Detect which cell encompasses the target text, then output its [X, Y] center coordinate. 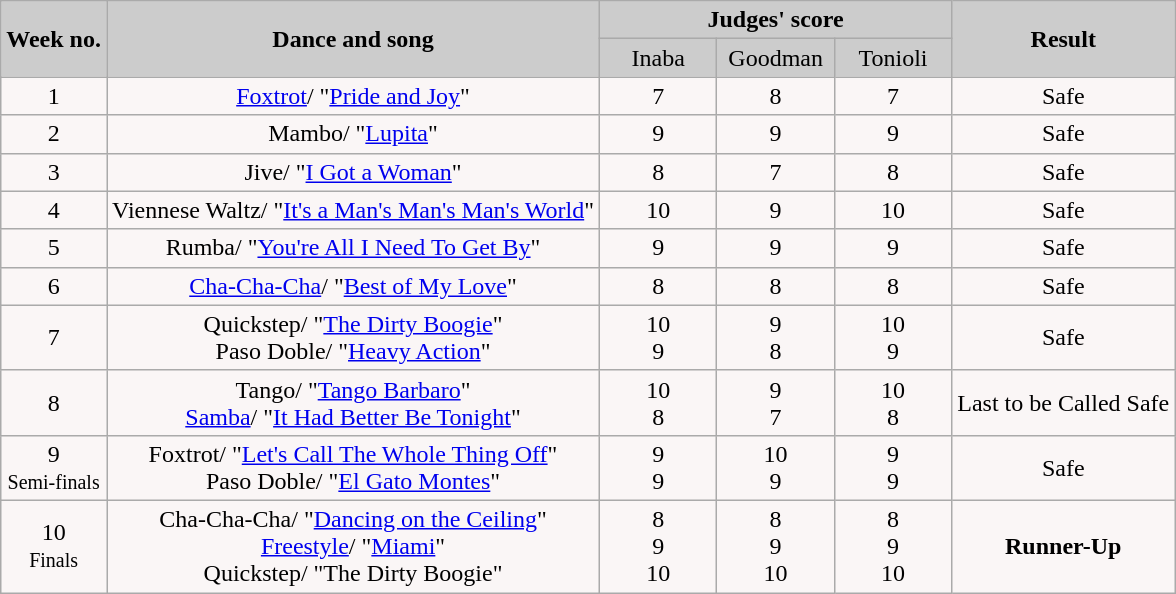
Mambo/ "Lupita" [352, 134]
Viennese Waltz/ "It's a Man's Man's Man's World" [352, 210]
Cha-Cha-Cha/ "Best of My Love" [352, 286]
Tango/ "Tango Barbaro"Samba/ "It Had Better Be Tonight" [352, 402]
5 [54, 248]
2 [54, 134]
Result [1064, 39]
Foxtrot/ "Let's Call The Whole Thing Off"Paso Doble/ "El Gato Montes" [352, 468]
Week no. [54, 39]
6 [54, 286]
Judges' score [776, 20]
Dance and song [352, 39]
Inaba [658, 58]
4 [54, 210]
Rumba/ "You're All I Need To Get By" [352, 248]
Jive/ "I Got a Woman" [352, 172]
Goodman [776, 58]
Cha-Cha-Cha/ "Dancing on the Ceiling"Freestyle/ "Miami"Quickstep/ "The Dirty Boogie" [352, 546]
1 [54, 96]
98 [776, 338]
Runner-Up [1064, 546]
Foxtrot/ "Pride and Joy" [352, 96]
3 [54, 172]
10Finals [54, 546]
9Semi-finals [54, 468]
Tonioli [892, 58]
Last to be Called Safe [1064, 402]
97 [776, 402]
Quickstep/ "The Dirty Boogie"Paso Doble/ "Heavy Action" [352, 338]
